Detect which cell encompasses the target text, then output its (x, y) center coordinate. 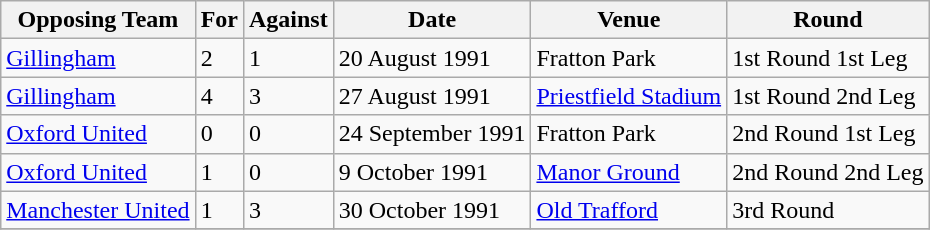
27 August 1991 (432, 96)
2 (219, 58)
For (219, 20)
Date (432, 20)
1st Round 1st Leg (828, 58)
Opposing Team (98, 20)
Manor Ground (629, 172)
Against (288, 20)
9 October 1991 (432, 172)
30 October 1991 (432, 210)
Venue (629, 20)
Old Trafford (629, 210)
Priestfield Stadium (629, 96)
3rd Round (828, 210)
20 August 1991 (432, 58)
24 September 1991 (432, 134)
4 (219, 96)
2nd Round 2nd Leg (828, 172)
1st Round 2nd Leg (828, 96)
2nd Round 1st Leg (828, 134)
Manchester United (98, 210)
Round (828, 20)
